Find where the given text appears and provide that cell's center as (x, y) coordinate. 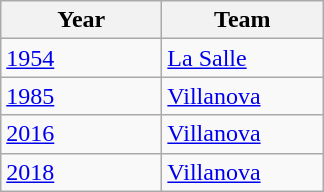
2018 (82, 172)
2016 (82, 134)
Team (242, 20)
Year (82, 20)
La Salle (242, 58)
1985 (82, 96)
1954 (82, 58)
